Pinpoint the cell where the given text exists, returning its (x, y) midpoint coordinate. 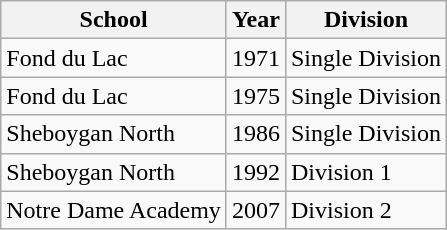
School (114, 20)
2007 (256, 210)
Notre Dame Academy (114, 210)
Division 2 (366, 210)
1992 (256, 172)
Year (256, 20)
1975 (256, 96)
1986 (256, 134)
1971 (256, 58)
Division 1 (366, 172)
Division (366, 20)
